Locate the cell with the specified text and output its [X, Y] center coordinate. 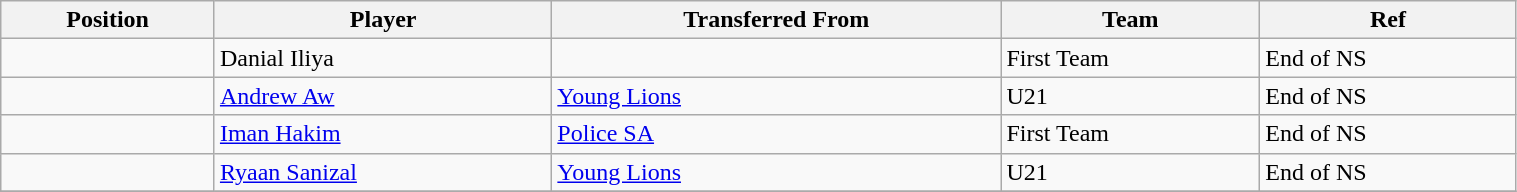
Iman Hakim [382, 134]
Position [108, 20]
Transferred From [776, 20]
Ryaan Sanizal [382, 172]
Team [1130, 20]
Danial Iliya [382, 58]
Player [382, 20]
Ref [1388, 20]
Police SA [776, 134]
Andrew Aw [382, 96]
